Return the [x, y] coordinate for the center point of the cell that contains the specified text.  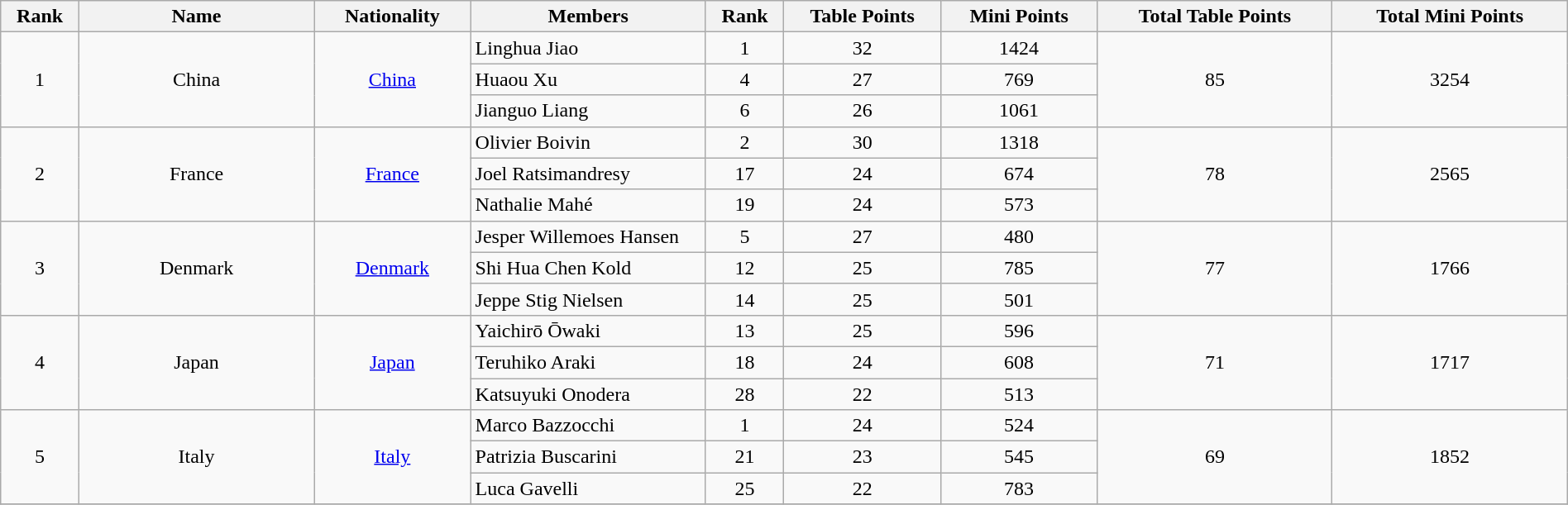
26 [862, 111]
769 [1019, 79]
Members [588, 17]
77 [1215, 268]
Patrizia Buscarini [588, 457]
501 [1019, 299]
13 [744, 331]
Table Points [862, 17]
1424 [1019, 48]
6 [744, 111]
14 [744, 299]
Luca Gavelli [588, 488]
Total Mini Points [1450, 17]
608 [1019, 362]
513 [1019, 394]
21 [744, 457]
23 [862, 457]
18 [744, 362]
Mini Points [1019, 17]
12 [744, 268]
596 [1019, 331]
573 [1019, 205]
Huaou Xu [588, 79]
3254 [1450, 79]
71 [1215, 362]
545 [1019, 457]
28 [744, 394]
Jianguo Liang [588, 111]
524 [1019, 426]
3 [40, 268]
Marco Bazzocchi [588, 426]
85 [1215, 79]
1061 [1019, 111]
1852 [1450, 457]
32 [862, 48]
30 [862, 142]
Total Table Points [1215, 17]
Nathalie Mahé [588, 205]
Yaichirō Ōwaki [588, 331]
Linghua Jiao [588, 48]
785 [1019, 268]
69 [1215, 457]
19 [744, 205]
Jesper Willemoes Hansen [588, 236]
Olivier Boivin [588, 142]
1717 [1450, 362]
2565 [1450, 174]
783 [1019, 488]
Teruhiko Araki [588, 362]
Nationality [392, 17]
480 [1019, 236]
Katsuyuki Onodera [588, 394]
17 [744, 174]
Jeppe Stig Nielsen [588, 299]
1318 [1019, 142]
Name [196, 17]
Shi Hua Chen Kold [588, 268]
674 [1019, 174]
1766 [1450, 268]
78 [1215, 174]
Joel Ratsimandresy [588, 174]
